Search for the cell housing the specified text and yield its [x, y] center coordinate. 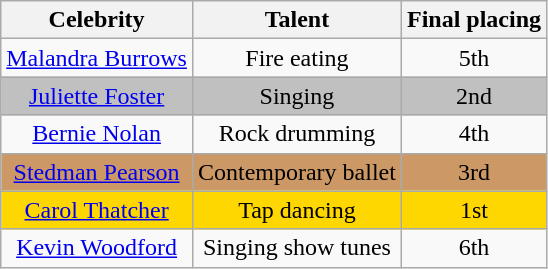
Final placing [474, 20]
3rd [474, 172]
Juliette Foster [97, 96]
Kevin Woodford [97, 248]
Carol Thatcher [97, 210]
4th [474, 134]
Malandra Burrows [97, 58]
Stedman Pearson [97, 172]
5th [474, 58]
Tap dancing [296, 210]
Fire eating [296, 58]
Rock drumming [296, 134]
Contemporary ballet [296, 172]
1st [474, 210]
Talent [296, 20]
Celebrity [97, 20]
Bernie Nolan [97, 134]
Singing [296, 96]
6th [474, 248]
2nd [474, 96]
Singing show tunes [296, 248]
